For the text-containing cell, return its midpoint in (X, Y) coordinate format. 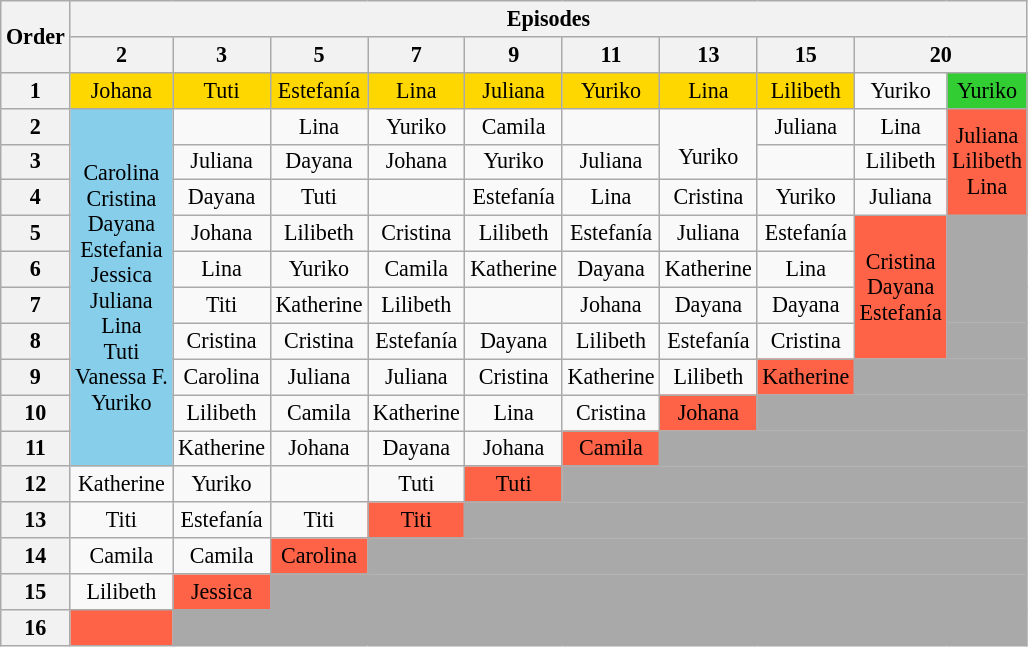
8 (36, 341)
Carolina Cristina Dayana Estefania Jessica Juliana Lina Tuti Vanessa F. Yuriko (122, 287)
Jessica (222, 591)
6 (36, 269)
4 (36, 198)
16 (36, 627)
20 (940, 54)
JulianaLilibethLina (987, 162)
1 (36, 90)
Episodes (548, 18)
12 (36, 484)
CristinaDayanaEstefanía (900, 286)
10 (36, 412)
Order (36, 36)
14 (36, 556)
